Return the (x, y) coordinate for the center point of the cell that contains the specified text.  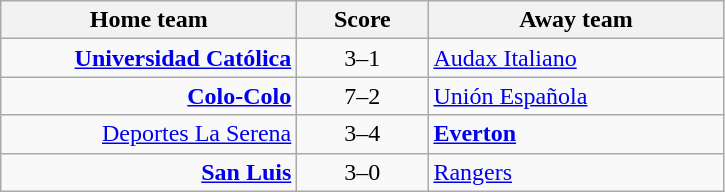
Deportes La Serena (149, 134)
Colo-Colo (149, 96)
Home team (149, 20)
Score (362, 20)
Unión Española (576, 96)
San Luis (149, 172)
Everton (576, 134)
Universidad Católica (149, 58)
Away team (576, 20)
Audax Italiano (576, 58)
7–2 (362, 96)
Rangers (576, 172)
3–0 (362, 172)
3–4 (362, 134)
3–1 (362, 58)
